From the cell containing the given text, extract its center point as (X, Y) coordinate. 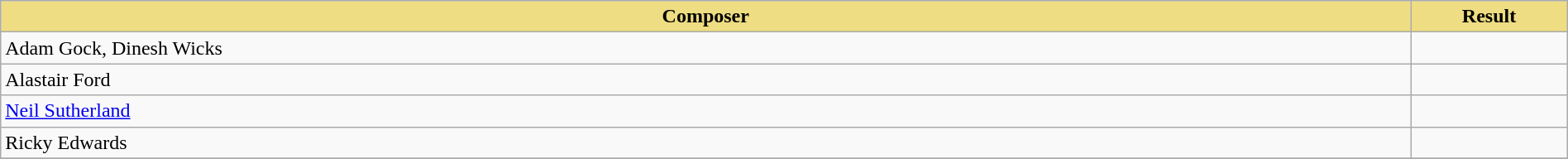
Ricky Edwards (706, 142)
Adam Gock, Dinesh Wicks (706, 48)
Composer (706, 17)
Alastair Ford (706, 79)
Result (1489, 17)
Neil Sutherland (706, 111)
